Locate the cell with the specified text and output its [X, Y] center coordinate. 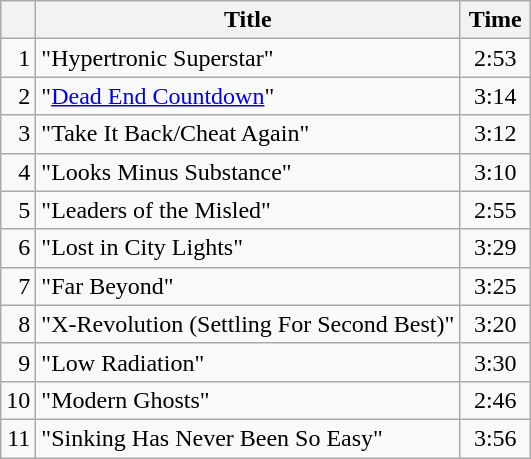
2 [18, 96]
3:56 [496, 438]
2:55 [496, 210]
"Dead End Countdown" [248, 96]
"Sinking Has Never Been So Easy" [248, 438]
3:25 [496, 286]
3:10 [496, 172]
3:30 [496, 362]
"Low Radiation" [248, 362]
"Leaders of the Misled" [248, 210]
"Lost in City Lights" [248, 248]
7 [18, 286]
"Take It Back/Cheat Again" [248, 134]
3:29 [496, 248]
"Looks Minus Substance" [248, 172]
"Far Beyond" [248, 286]
5 [18, 210]
3 [18, 134]
3:20 [496, 324]
"X-Revolution (Settling For Second Best)" [248, 324]
6 [18, 248]
Title [248, 20]
Time [496, 20]
1 [18, 58]
"Modern Ghosts" [248, 400]
11 [18, 438]
4 [18, 172]
3:14 [496, 96]
8 [18, 324]
9 [18, 362]
2:53 [496, 58]
3:12 [496, 134]
10 [18, 400]
"Hypertronic Superstar" [248, 58]
2:46 [496, 400]
